Return the [X, Y] coordinate for the center point of the cell that contains the specified text.  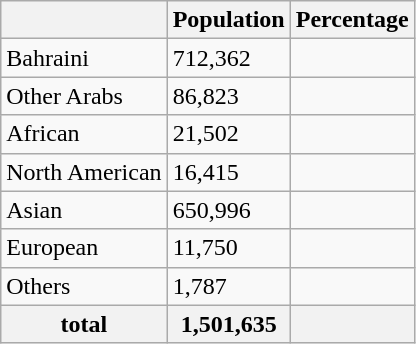
21,502 [228, 134]
Asian [84, 210]
650,996 [228, 210]
European [84, 248]
1,787 [228, 286]
Population [228, 20]
North American [84, 172]
712,362 [228, 58]
11,750 [228, 248]
total [84, 324]
African [84, 134]
86,823 [228, 96]
Bahraini [84, 58]
16,415 [228, 172]
Other Arabs [84, 96]
Others [84, 286]
Percentage [352, 20]
1,501,635 [228, 324]
